Determine the [X, Y] coordinate at the center of the cell enclosing the given text.  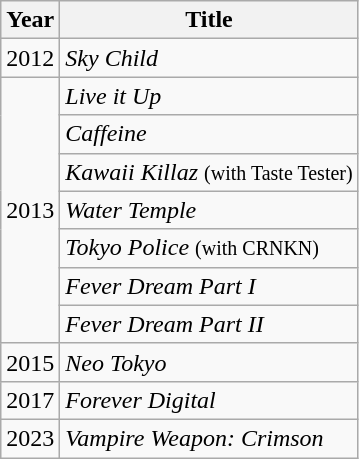
2015 [30, 362]
Forever Digital [209, 400]
2023 [30, 438]
2017 [30, 400]
Kawaii Killaz (with Taste Tester) [209, 172]
Live it Up [209, 96]
Title [209, 20]
Water Temple [209, 210]
2012 [30, 58]
Sky Child [209, 58]
Fever Dream Part I [209, 286]
Vampire Weapon: Crimson [209, 438]
Year [30, 20]
2013 [30, 210]
Caffeine [209, 134]
Fever Dream Part II [209, 324]
Tokyo Police (with CRNKN) [209, 248]
Neo Tokyo [209, 362]
